Scan for the cell matching the given text and deliver its [X, Y] coordinate at center. 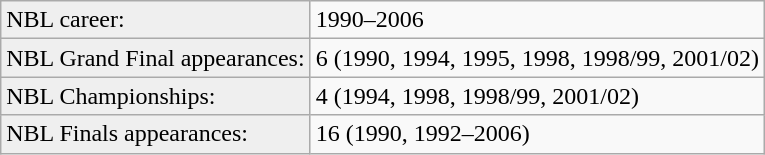
NBL career: [156, 20]
NBL Grand Final appearances: [156, 58]
6 (1990, 1994, 1995, 1998, 1998/99, 2001/02) [537, 58]
NBL Championships: [156, 96]
4 (1994, 1998, 1998/99, 2001/02) [537, 96]
NBL Finals appearances: [156, 134]
1990–2006 [537, 20]
16 (1990, 1992–2006) [537, 134]
